Pinpoint the cell where the given text exists, returning its [x, y] midpoint coordinate. 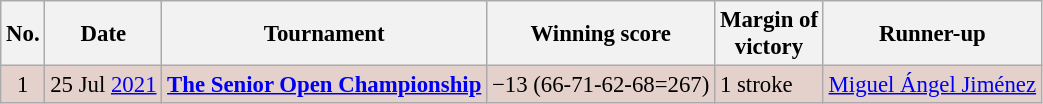
Miguel Ángel Jiménez [932, 85]
−13 (66-71-62-68=267) [601, 85]
Tournament [324, 34]
Margin ofvictory [770, 34]
No. [23, 34]
1 stroke [770, 85]
Winning score [601, 34]
25 Jul 2021 [104, 85]
The Senior Open Championship [324, 85]
1 [23, 85]
Date [104, 34]
Runner-up [932, 34]
